Return the (X, Y) coordinate for the center point of the cell that contains the specified text.  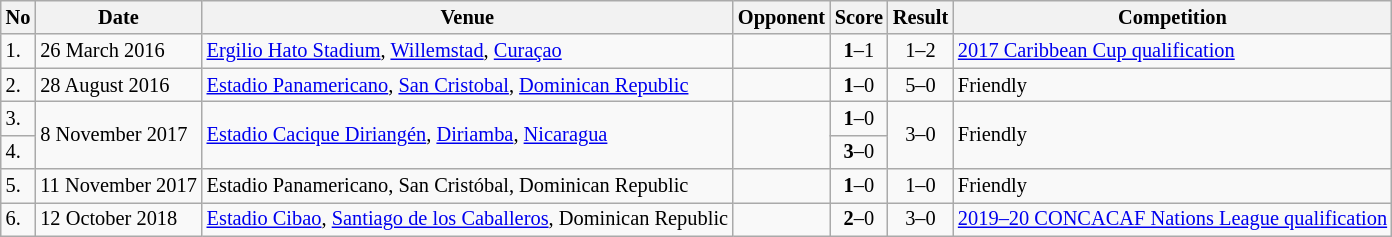
Score (859, 17)
Venue (468, 17)
Estadio Cacique Diriangén, Diriamba, Nicaragua (468, 134)
Ergilio Hato Stadium, Willemstad, Curaçao (468, 51)
3. (18, 118)
6. (18, 219)
Estadio Panamericano, San Cristóbal, Dominican Republic (468, 186)
5. (18, 186)
26 March 2016 (118, 51)
1–1 (859, 51)
1. (18, 51)
1–2 (920, 51)
Result (920, 17)
12 October 2018 (118, 219)
Opponent (782, 17)
Date (118, 17)
8 November 2017 (118, 134)
2–0 (859, 219)
Estadio Panamericano, San Cristobal, Dominican Republic (468, 85)
4. (18, 152)
2. (18, 85)
2017 Caribbean Cup qualification (1172, 51)
5–0 (920, 85)
11 November 2017 (118, 186)
2019–20 CONCACAF Nations League qualification (1172, 219)
Competition (1172, 17)
No (18, 17)
28 August 2016 (118, 85)
Estadio Cibao, Santiago de los Caballeros, Dominican Republic (468, 219)
